Determine the (x, y) coordinate at the center of the cell enclosing the given text.  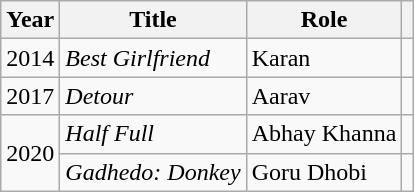
Karan (324, 58)
Aarav (324, 96)
Goru Dhobi (324, 172)
Half Full (153, 134)
Title (153, 20)
Year (30, 20)
2014 (30, 58)
Detour (153, 96)
2020 (30, 153)
Role (324, 20)
Gadhedo: Donkey (153, 172)
Abhay Khanna (324, 134)
Best Girlfriend (153, 58)
2017 (30, 96)
